Locate the cell with the specified text and output its [x, y] center coordinate. 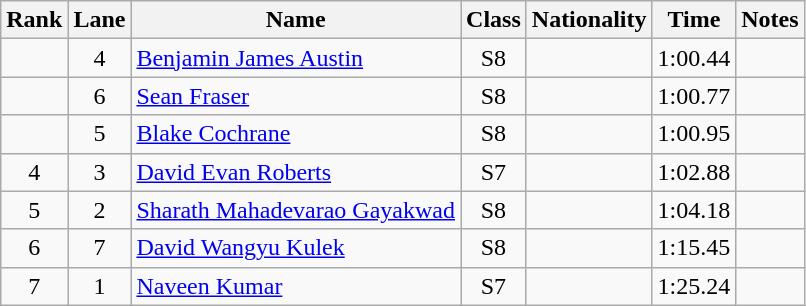
Lane [100, 20]
1:04.18 [694, 210]
1:02.88 [694, 172]
1:25.24 [694, 286]
1:00.44 [694, 58]
Sean Fraser [296, 96]
David Wangyu Kulek [296, 248]
1:15.45 [694, 248]
1:00.95 [694, 134]
Class [494, 20]
Naveen Kumar [296, 286]
Blake Cochrane [296, 134]
Rank [34, 20]
Time [694, 20]
Nationality [589, 20]
Name [296, 20]
Benjamin James Austin [296, 58]
2 [100, 210]
Sharath Mahadevarao Gayakwad [296, 210]
David Evan Roberts [296, 172]
3 [100, 172]
1 [100, 286]
1:00.77 [694, 96]
Notes [770, 20]
